From the cell containing the given text, extract its center point as [x, y] coordinate. 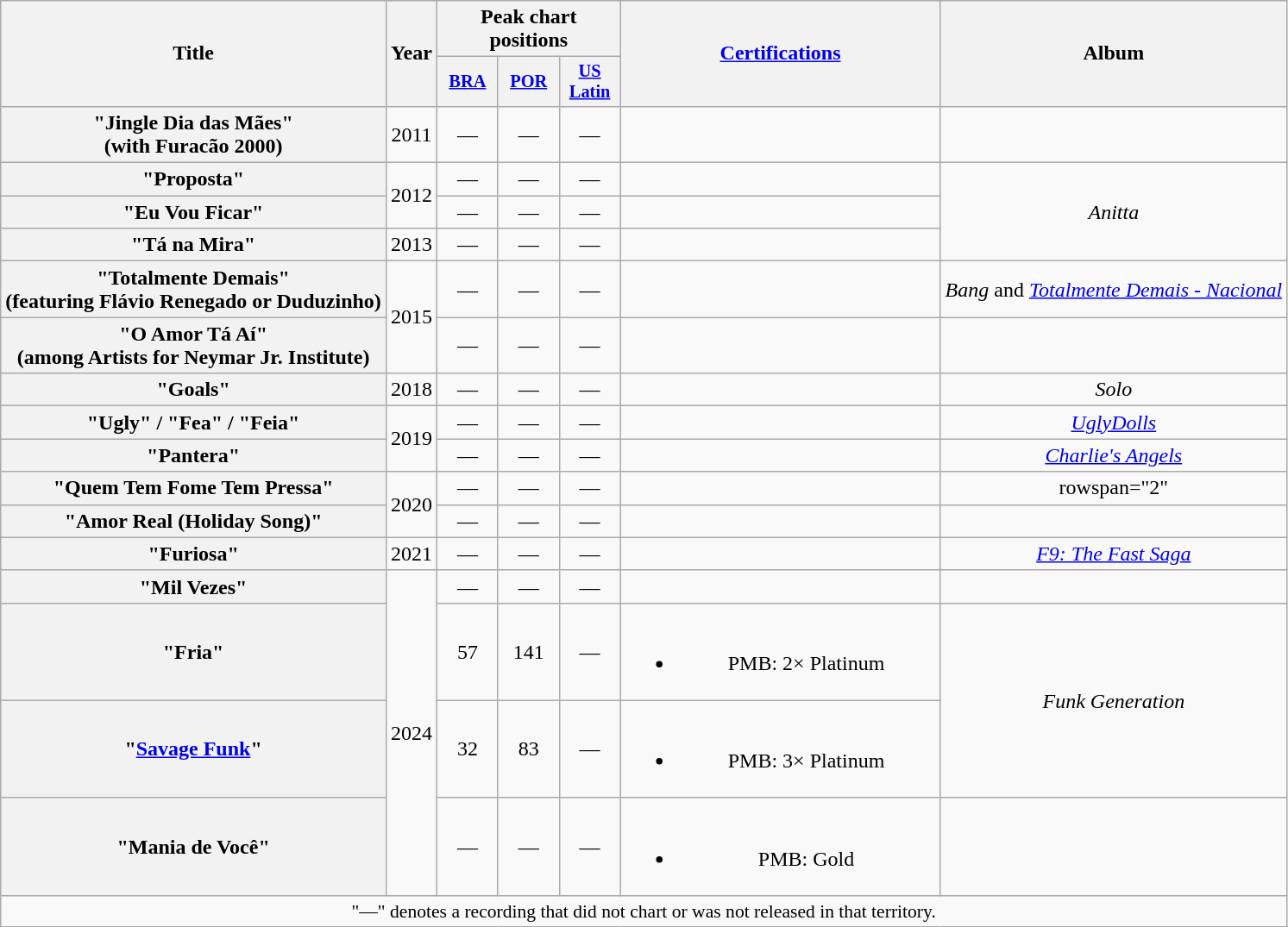
Certifications [780, 53]
2011 [411, 135]
PMB: 3× Platinum [780, 748]
"Jingle Dia das Mães"(with Furacão 2000) [193, 135]
"Mil Vezes" [193, 586]
2013 [411, 245]
UglyDolls [1114, 423]
2015 [411, 317]
"Eu Vou Ficar" [193, 212]
2024 [411, 733]
"Fria" [193, 652]
83 [528, 748]
Solo [1114, 390]
Year [411, 53]
Charlie's Angels [1114, 455]
2020 [411, 504]
F9: The Fast Saga [1114, 554]
"Quem Tem Fome Tem Pressa" [193, 488]
rowspan="2" [1114, 488]
Funk Generation [1114, 700]
Peak chart positions [528, 29]
"Mania de Você" [193, 847]
2021 [411, 554]
"Pantera" [193, 455]
"Amor Real (Holiday Song)" [193, 521]
Anitta [1114, 212]
"O Amor Tá Aí"(among Artists for Neymar Jr. Institute) [193, 345]
2019 [411, 439]
2012 [411, 196]
"Proposta" [193, 179]
"Goals" [193, 390]
Title [193, 53]
"Totalmente Demais"(featuring Flávio Renegado or Duduzinho) [193, 290]
2018 [411, 390]
"Furiosa" [193, 554]
PMB: 2× Platinum [780, 652]
141 [528, 652]
Album [1114, 53]
"Tá na Mira" [193, 245]
BRA [468, 82]
Bang and Totalmente Demais - Nacional [1114, 290]
"—" denotes a recording that did not chart or was not released in that territory. [644, 911]
"Savage Funk" [193, 748]
USLatin [590, 82]
PMB: Gold [780, 847]
57 [468, 652]
POR [528, 82]
32 [468, 748]
"Ugly" / "Fea" / "Feia" [193, 423]
